Return (X, Y) of the center of cell containing provided text 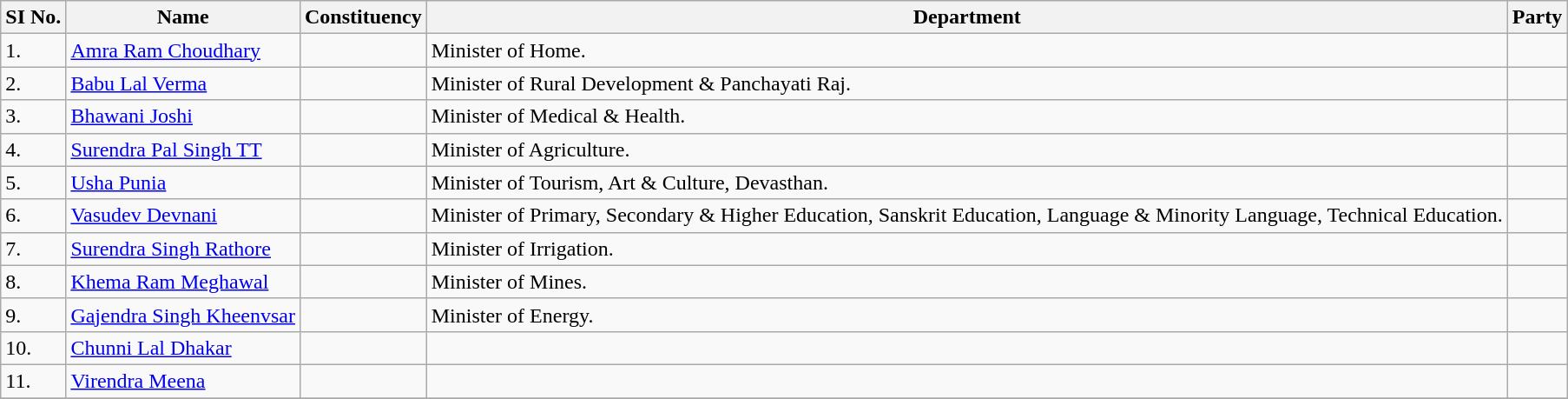
Minister of Home. (967, 50)
7. (33, 249)
Babu Lal Verma (183, 83)
Minister of Agriculture. (967, 150)
4. (33, 150)
11. (33, 381)
Virendra Meena (183, 381)
Surendra Pal Singh TT (183, 150)
SI No. (33, 17)
Party (1537, 17)
Minister of Mines. (967, 282)
5. (33, 183)
Minister of Energy. (967, 315)
6. (33, 216)
2. (33, 83)
Amra Ram Choudhary (183, 50)
Vasudev Devnani (183, 216)
Constituency (363, 17)
3. (33, 116)
Chunni Lal Dhakar (183, 348)
Gajendra Singh Kheenvsar (183, 315)
Name (183, 17)
Bhawani Joshi (183, 116)
9. (33, 315)
Minister of Rural Development & Panchayati Raj. (967, 83)
Minister of Tourism, Art & Culture, Devasthan. (967, 183)
Minister of Medical & Health. (967, 116)
Surendra Singh Rathore (183, 249)
1. (33, 50)
Usha Punia (183, 183)
Department (967, 17)
8. (33, 282)
Khema Ram Meghawal (183, 282)
Minister of Irrigation. (967, 249)
10. (33, 348)
Minister of Primary, Secondary & Higher Education, Sanskrit Education, Language & Minority Language, Technical Education. (967, 216)
